Search for the cell housing the specified text and yield its (X, Y) center coordinate. 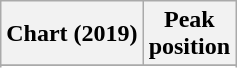
Chart (2019) (72, 34)
Peakposition (189, 34)
